Pinpoint the cell where the given text exists, returning its [x, y] midpoint coordinate. 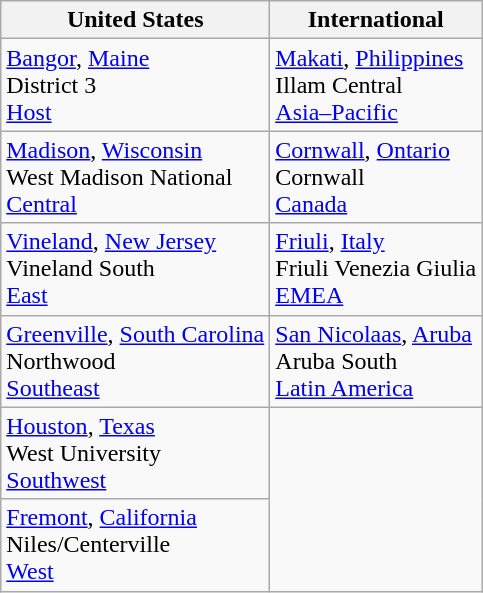
Friuli, ItalyFriuli Venezia GiuliaEMEA [376, 269]
United States [136, 20]
Fremont, CaliforniaNiles/CentervilleWest [136, 545]
Vineland, New JerseyVineland SouthEast [136, 269]
Houston, TexasWest UniversitySouthwest [136, 453]
Madison, WisconsinWest Madison NationalCentral [136, 177]
Makati, PhilippinesIllam CentralAsia–Pacific [376, 85]
San Nicolaas, ArubaAruba SouthLatin America [376, 361]
Bangor, MaineDistrict 3Host [136, 85]
Cornwall, OntarioCornwallCanada [376, 177]
International [376, 20]
Greenville, South CarolinaNorthwoodSoutheast [136, 361]
